Search for the cell housing the specified text and yield its (x, y) center coordinate. 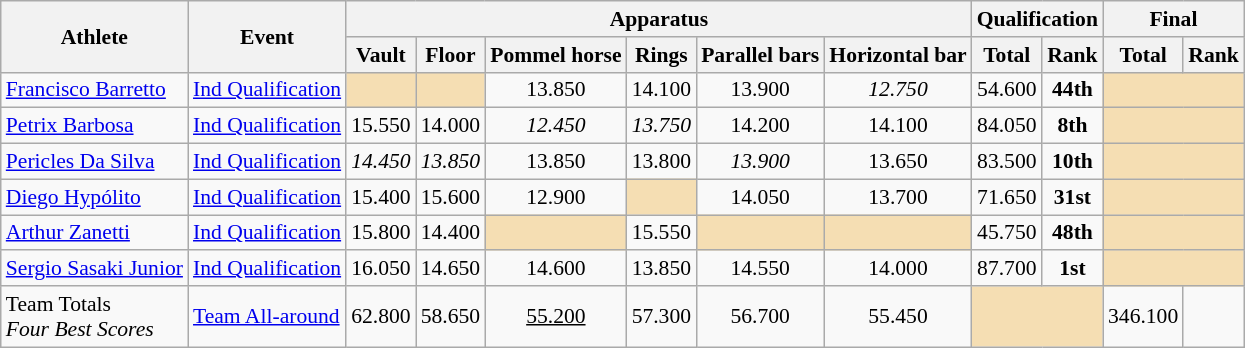
87.700 (1007, 269)
Final (1174, 19)
13.750 (662, 126)
13.700 (898, 197)
Apparatus (659, 19)
55.200 (556, 316)
84.050 (1007, 126)
15.400 (380, 197)
Team TotalsFour Best Scores (94, 316)
8th (1072, 126)
14.400 (450, 233)
13.650 (898, 162)
Arthur Zanetti (94, 233)
Team All-around (267, 316)
Pommel horse (556, 55)
71.650 (1007, 197)
Vault (380, 55)
Athlete (94, 36)
10th (1072, 162)
1st (1072, 269)
12.450 (556, 126)
58.650 (450, 316)
Francisco Barretto (94, 90)
83.500 (1007, 162)
Pericles Da Silva (94, 162)
Parallel bars (760, 55)
45.750 (1007, 233)
14.200 (760, 126)
Petrix Barbosa (94, 126)
Diego Hypólito (94, 197)
Horizontal bar (898, 55)
13.800 (662, 162)
14.050 (760, 197)
54.600 (1007, 90)
44th (1072, 90)
14.600 (556, 269)
15.600 (450, 197)
56.700 (760, 316)
14.650 (450, 269)
Qualification (1038, 19)
57.300 (662, 316)
346.100 (1143, 316)
12.900 (556, 197)
Rings (662, 55)
14.450 (380, 162)
48th (1072, 233)
Floor (450, 55)
15.800 (380, 233)
16.050 (380, 269)
55.450 (898, 316)
Event (267, 36)
14.550 (760, 269)
62.800 (380, 316)
12.750 (898, 90)
Sergio Sasaki Junior (94, 269)
31st (1072, 197)
